Find where the given text appears and provide that cell's center as [X, Y] coordinate. 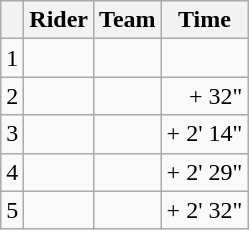
+ 32" [204, 96]
Time [204, 20]
Rider [59, 20]
+ 2' 14" [204, 134]
1 [12, 58]
3 [12, 134]
4 [12, 172]
+ 2' 32" [204, 210]
5 [12, 210]
Team [128, 20]
+ 2' 29" [204, 172]
2 [12, 96]
